Capture the cell that displays the provided text and extract its [x, y] central coordinate. 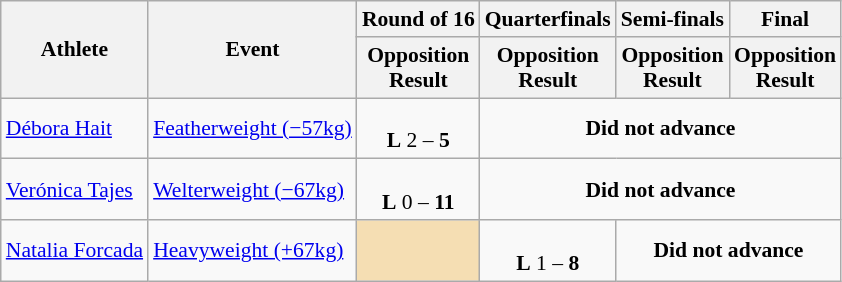
Round of 16 [418, 19]
Athlete [74, 50]
Welterweight (−67kg) [252, 190]
L 1 – 8 [548, 250]
Final [785, 19]
Semi-finals [672, 19]
Featherweight (−57kg) [252, 128]
Natalia Forcada [74, 250]
Event [252, 50]
Heavyweight (+67kg) [252, 250]
L 2 – 5 [418, 128]
Débora Hait [74, 128]
L 0 – 11 [418, 190]
Verónica Tajes [74, 190]
Quarterfinals [548, 19]
